Return the [x, y] coordinate for the center point of the cell that contains the specified text.  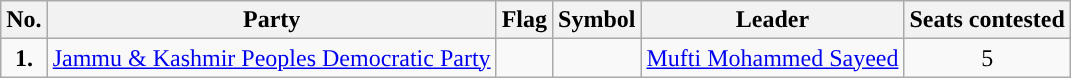
Symbol [597, 20]
5 [987, 58]
Seats contested [987, 20]
No. [24, 20]
Flag [524, 20]
Jammu & Kashmir Peoples Democratic Party [272, 58]
Mufti Mohammed Sayeed [772, 58]
1. [24, 58]
Party [272, 20]
Leader [772, 20]
